Capture the cell that displays the provided text and extract its [x, y] central coordinate. 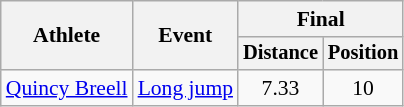
Athlete [67, 36]
Position [363, 54]
Long jump [186, 88]
10 [363, 88]
Event [186, 36]
Quincy Breell [67, 88]
Final [320, 19]
Distance [280, 54]
7.33 [280, 88]
